For the text-containing cell, return its midpoint in (x, y) coordinate format. 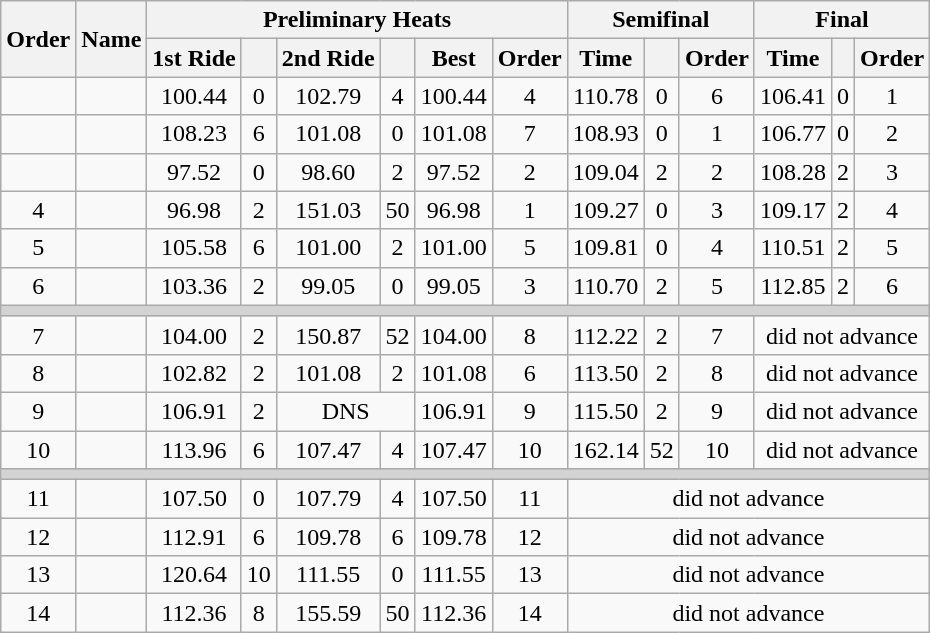
109.17 (792, 210)
Semifinal (660, 20)
106.77 (792, 134)
112.91 (194, 537)
108.23 (194, 134)
102.82 (194, 373)
98.60 (328, 172)
109.04 (606, 172)
Preliminary Heats (357, 20)
120.64 (194, 575)
162.14 (606, 449)
155.59 (328, 613)
109.81 (606, 248)
DNS (346, 411)
113.96 (194, 449)
112.85 (792, 286)
Final (842, 20)
108.93 (606, 134)
2nd Ride (328, 58)
106.41 (792, 96)
Best (454, 58)
105.58 (194, 248)
110.51 (792, 248)
1st Ride (194, 58)
102.79 (328, 96)
151.03 (328, 210)
112.22 (606, 335)
150.87 (328, 335)
107.79 (328, 499)
110.78 (606, 96)
115.50 (606, 411)
108.28 (792, 172)
109.27 (606, 210)
Name (112, 39)
110.70 (606, 286)
103.36 (194, 286)
113.50 (606, 373)
